Pinpoint the cell where the given text exists, returning its (x, y) midpoint coordinate. 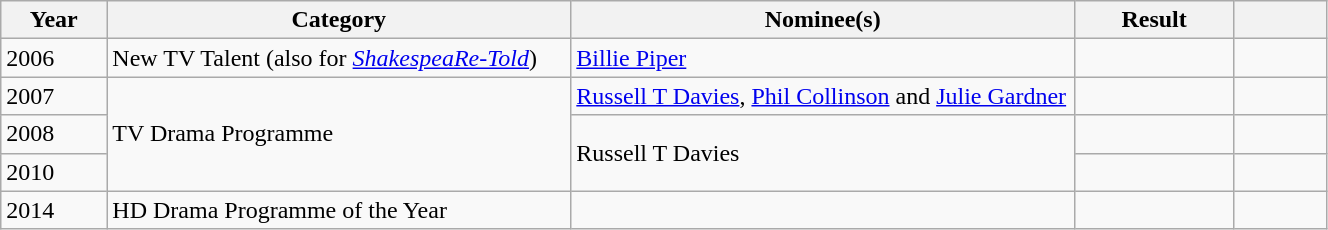
Category (339, 20)
Year (54, 20)
New TV Talent (also for ShakespeaRe-Told) (339, 58)
2008 (54, 134)
Result (1154, 20)
TV Drama Programme (339, 134)
Russell T Davies, Phil Collinson and Julie Gardner (823, 96)
Russell T Davies (823, 153)
2010 (54, 172)
2006 (54, 58)
Billie Piper (823, 58)
2014 (54, 210)
2007 (54, 96)
Nominee(s) (823, 20)
HD Drama Programme of the Year (339, 210)
